Return the (x, y) coordinate for the center point of the cell that contains the specified text.  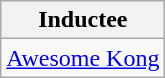
Awesome Kong (83, 58)
Inductee (83, 20)
